From the cell containing the given text, extract its center point as [x, y] coordinate. 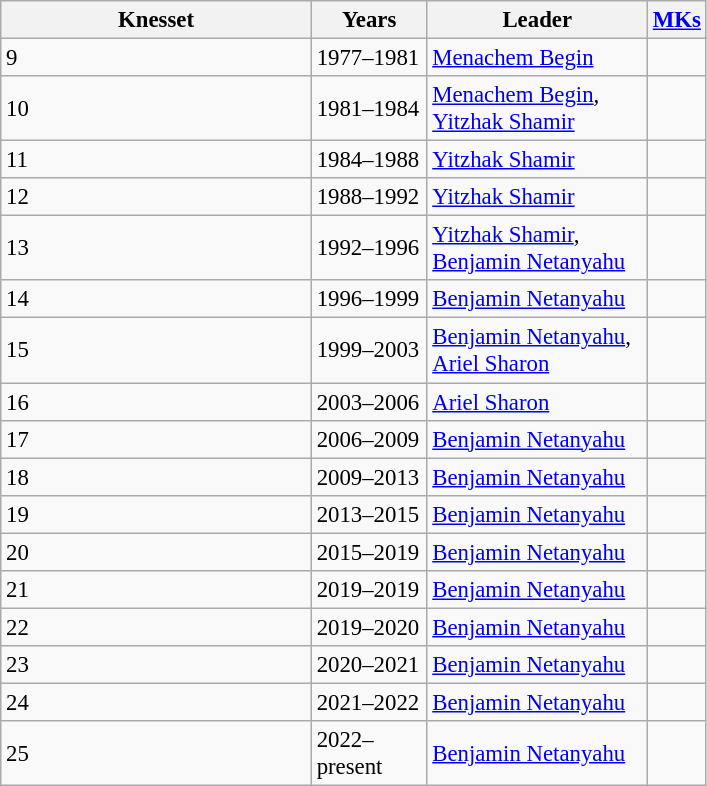
13 [156, 248]
2019–2020 [369, 627]
9 [156, 58]
14 [156, 299]
1992–1996 [369, 248]
Menachem Begin [538, 58]
2015–2019 [369, 552]
Knesset [156, 20]
16 [156, 402]
2003–2006 [369, 402]
21 [156, 590]
1984–1988 [369, 160]
18 [156, 477]
2020–2021 [369, 665]
MKs [678, 20]
Benjamin Netanyahu, Ariel Sharon [538, 350]
15 [156, 350]
1996–1999 [369, 299]
2022–present [369, 754]
17 [156, 439]
10 [156, 108]
20 [156, 552]
12 [156, 197]
19 [156, 514]
2009–2013 [369, 477]
23 [156, 665]
1999–2003 [369, 350]
Ariel Sharon [538, 402]
Menachem Begin, Yitzhak Shamir [538, 108]
Leader [538, 20]
22 [156, 627]
1981–1984 [369, 108]
2006–2009 [369, 439]
25 [156, 754]
11 [156, 160]
2021–2022 [369, 702]
Years [369, 20]
2019–2019 [369, 590]
1977–1981 [369, 58]
Yitzhak Shamir, Benjamin Netanyahu [538, 248]
1988–1992 [369, 197]
2013–2015 [369, 514]
24 [156, 702]
